Determine the [X, Y] coordinate at the center of the cell enclosing the given text.  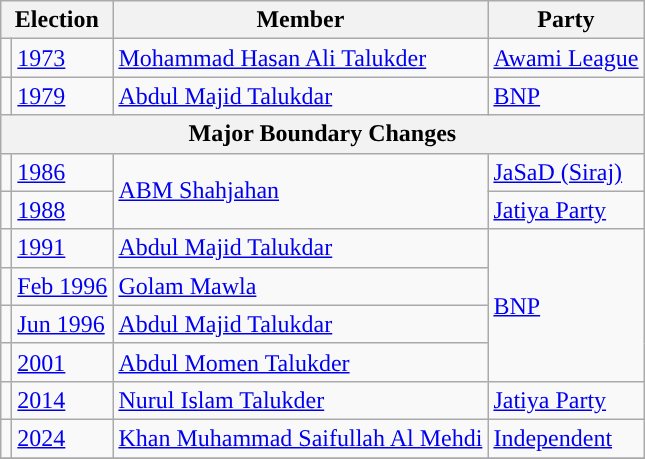
Khan Muhammad Saifullah Al Mehdi [300, 438]
Golam Mawla [300, 286]
JaSaD (Siraj) [566, 172]
Nurul Islam Talukder [300, 400]
Election [57, 20]
Feb 1996 [62, 286]
Mohammad Hasan Ali Talukder [300, 58]
Awami League [566, 58]
1991 [62, 248]
Member [300, 20]
ABM Shahjahan [300, 191]
1986 [62, 172]
2014 [62, 400]
1988 [62, 210]
Jun 1996 [62, 324]
Party [566, 20]
2024 [62, 438]
Independent [566, 438]
Major Boundary Changes [322, 134]
1979 [62, 96]
Abdul Momen Talukder [300, 362]
1973 [62, 58]
2001 [62, 362]
